Identify which cell holds the provided text, then report its (X, Y) central coordinate. 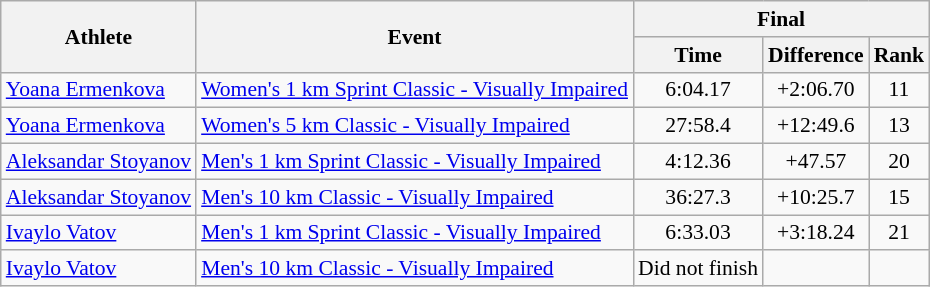
+2:06.70 (816, 90)
Difference (816, 55)
20 (900, 162)
15 (900, 197)
27:58.4 (698, 126)
+10:25.7 (816, 197)
Final (781, 19)
36:27.3 (698, 197)
Time (698, 55)
Athlete (98, 36)
13 (900, 126)
+3:18.24 (816, 233)
Event (414, 36)
Women's 5 km Classic - Visually Impaired (414, 126)
Did not finish (698, 269)
11 (900, 90)
Women's 1 km Sprint Classic - Visually Impaired (414, 90)
4:12.36 (698, 162)
6:04.17 (698, 90)
+47.57 (816, 162)
+12:49.6 (816, 126)
6:33.03 (698, 233)
Rank (900, 55)
21 (900, 233)
